Provide the [X, Y] coordinate of the cell's center where the given text is located.  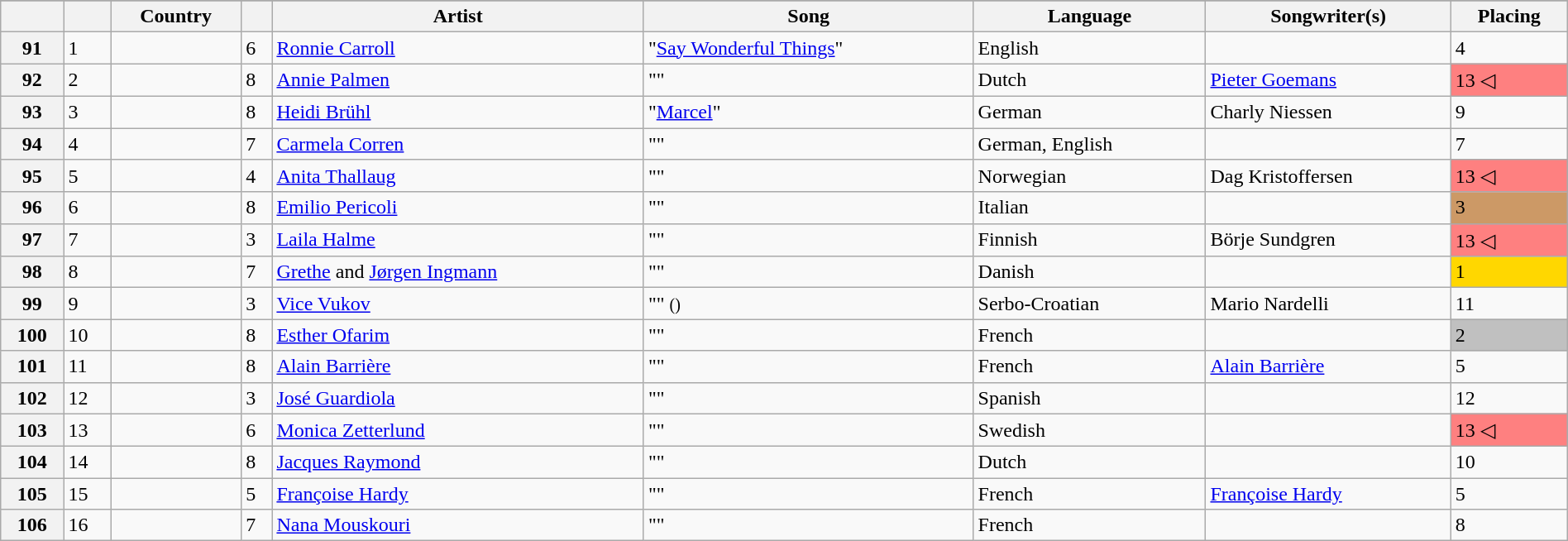
Italian [1090, 208]
Grethe and Jørgen Ingmann [458, 272]
Language [1090, 17]
95 [32, 176]
Annie Palmen [458, 80]
Songwriter(s) [1328, 17]
Laila Halme [458, 240]
Danish [1090, 272]
96 [32, 208]
Esther Ofarim [458, 335]
99 [32, 304]
Anita Thallaug [458, 176]
106 [32, 525]
Country [176, 17]
"" () [809, 304]
Monica Zetterlund [458, 430]
Vice Vukov [458, 304]
Heidi Brühl [458, 112]
98 [32, 272]
José Guardiola [458, 398]
92 [32, 80]
Ronnie Carroll [458, 48]
15 [88, 494]
100 [32, 335]
Nana Mouskouri [458, 525]
93 [32, 112]
97 [32, 240]
Dag Kristoffersen [1328, 176]
Finnish [1090, 240]
103 [32, 430]
Song [809, 17]
"Say Wonderful Things" [809, 48]
Serbo-Croatian [1090, 304]
Charly Niessen [1328, 112]
104 [32, 462]
16 [88, 525]
102 [32, 398]
Norwegian [1090, 176]
91 [32, 48]
Mario Nardelli [1328, 304]
Carmela Corren [458, 143]
105 [32, 494]
Swedish [1090, 430]
101 [32, 366]
German, English [1090, 143]
94 [32, 143]
Emilio Pericoli [458, 208]
Börje Sundgren [1328, 240]
13 [88, 430]
Pieter Goemans [1328, 80]
German [1090, 112]
Spanish [1090, 398]
Artist [458, 17]
Jacques Raymond [458, 462]
"Marcel" [809, 112]
English [1090, 48]
Placing [1508, 17]
14 [88, 462]
